Determine the [X, Y] coordinate at the center of the cell enclosing the given text.  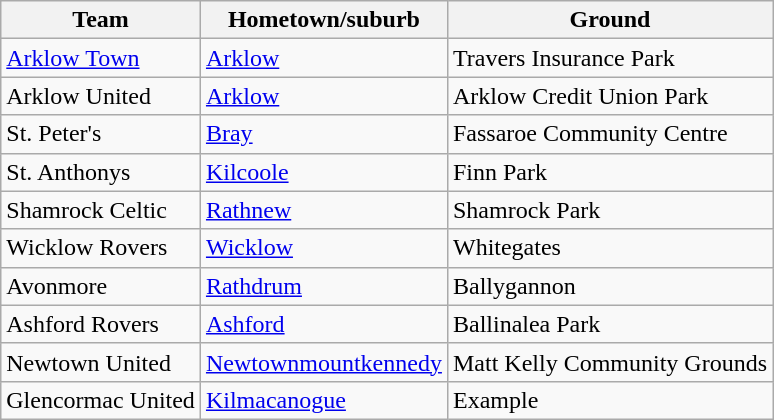
Ashford Rovers [101, 324]
Fassaroe Community Centre [610, 134]
Arklow United [101, 96]
Ballygannon [610, 286]
Team [101, 20]
Ashford [324, 324]
Kilmacanogue [324, 400]
Whitegates [610, 248]
Travers Insurance Park [610, 58]
Shamrock Celtic [101, 210]
Rathnew [324, 210]
Glencormac United [101, 400]
Newtownmountkennedy [324, 362]
St. Peter's [101, 134]
St. Anthonys [101, 172]
Newtown United [101, 362]
Finn Park [610, 172]
Hometown/suburb [324, 20]
Kilcoole [324, 172]
Shamrock Park [610, 210]
Wicklow [324, 248]
Arklow Town [101, 58]
Matt Kelly Community Grounds [610, 362]
Arklow Credit Union Park [610, 96]
Rathdrum [324, 286]
Avonmore [101, 286]
Bray [324, 134]
Example [610, 400]
Ground [610, 20]
Ballinalea Park [610, 324]
Wicklow Rovers [101, 248]
